Scan for the cell matching the given text and deliver its [x, y] coordinate at center. 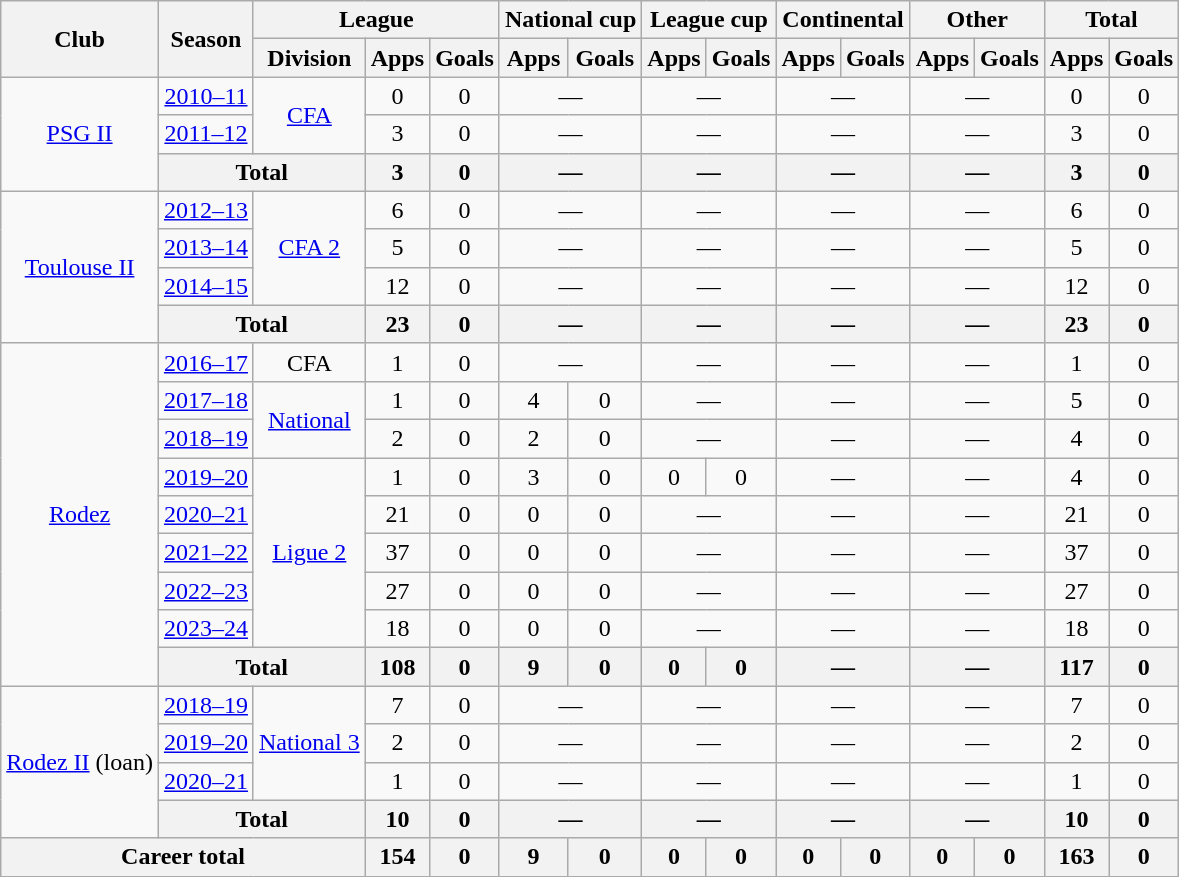
2021–22 [206, 553]
2023–24 [206, 629]
Other [977, 20]
2022–23 [206, 591]
Season [206, 39]
Rodez II (loan) [80, 762]
2017–18 [206, 400]
2010–11 [206, 96]
Division [309, 58]
League [376, 20]
163 [1076, 857]
National 3 [309, 743]
Club [80, 39]
Continental [843, 20]
Rodez [80, 514]
National cup [570, 20]
Ligue 2 [309, 553]
2012–13 [206, 210]
2016–17 [206, 362]
108 [397, 667]
National [309, 419]
League cup [709, 20]
Career total [183, 857]
2013–14 [206, 248]
PSG II [80, 134]
2014–15 [206, 286]
2011–12 [206, 134]
154 [397, 857]
Toulouse II [80, 267]
117 [1076, 667]
CFA 2 [309, 248]
